Find where the given text appears and provide that cell's center as [x, y] coordinate. 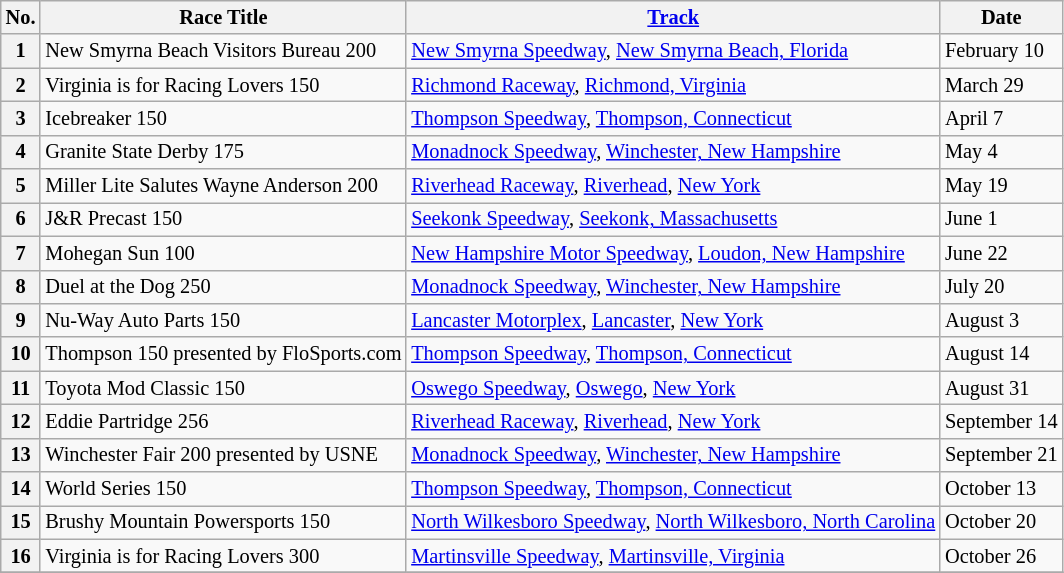
February 10 [1001, 51]
Date [1001, 17]
Mohegan Sun 100 [223, 253]
New Smyrna Beach Visitors Bureau 200 [223, 51]
May 4 [1001, 152]
June 1 [1001, 219]
3 [21, 118]
Virginia is for Racing Lovers 300 [223, 556]
Race Title [223, 17]
12 [21, 421]
May 19 [1001, 186]
Track [673, 17]
World Series 150 [223, 489]
2 [21, 85]
October 26 [1001, 556]
October 13 [1001, 489]
March 29 [1001, 85]
Richmond Raceway, Richmond, Virginia [673, 85]
June 22 [1001, 253]
Thompson 150 presented by FloSports.com [223, 354]
New Hampshire Motor Speedway, Loudon, New Hampshire [673, 253]
13 [21, 455]
Virginia is for Racing Lovers 150 [223, 85]
9 [21, 320]
5 [21, 186]
11 [21, 388]
September 21 [1001, 455]
Winchester Fair 200 presented by USNE [223, 455]
16 [21, 556]
July 20 [1001, 287]
Seekonk Speedway, Seekonk, Massachusetts [673, 219]
4 [21, 152]
September 14 [1001, 421]
April 7 [1001, 118]
August 3 [1001, 320]
6 [21, 219]
Duel at the Dog 250 [223, 287]
No. [21, 17]
Icebreaker 150 [223, 118]
15 [21, 522]
1 [21, 51]
10 [21, 354]
14 [21, 489]
Miller Lite Salutes Wayne Anderson 200 [223, 186]
Toyota Mod Classic 150 [223, 388]
August 31 [1001, 388]
7 [21, 253]
August 14 [1001, 354]
8 [21, 287]
Granite State Derby 175 [223, 152]
October 20 [1001, 522]
Brushy Mountain Powersports 150 [223, 522]
North Wilkesboro Speedway, North Wilkesboro, North Carolina [673, 522]
Eddie Partridge 256 [223, 421]
Martinsville Speedway, Martinsville, Virginia [673, 556]
New Smyrna Speedway, New Smyrna Beach, Florida [673, 51]
Nu-Way Auto Parts 150 [223, 320]
J&R Precast 150 [223, 219]
Oswego Speedway, Oswego, New York [673, 388]
Lancaster Motorplex, Lancaster, New York [673, 320]
